Search for the cell housing the specified text and yield its [X, Y] center coordinate. 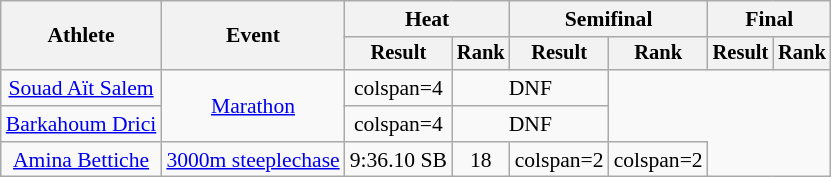
Athlete [82, 36]
Semifinal [609, 19]
Barkahoum Drici [82, 124]
Final [770, 19]
Souad Aït Salem [82, 88]
Event [252, 36]
Marathon [252, 106]
Heat [428, 19]
